Pinpoint the cell where the given text exists, returning its (X, Y) midpoint coordinate. 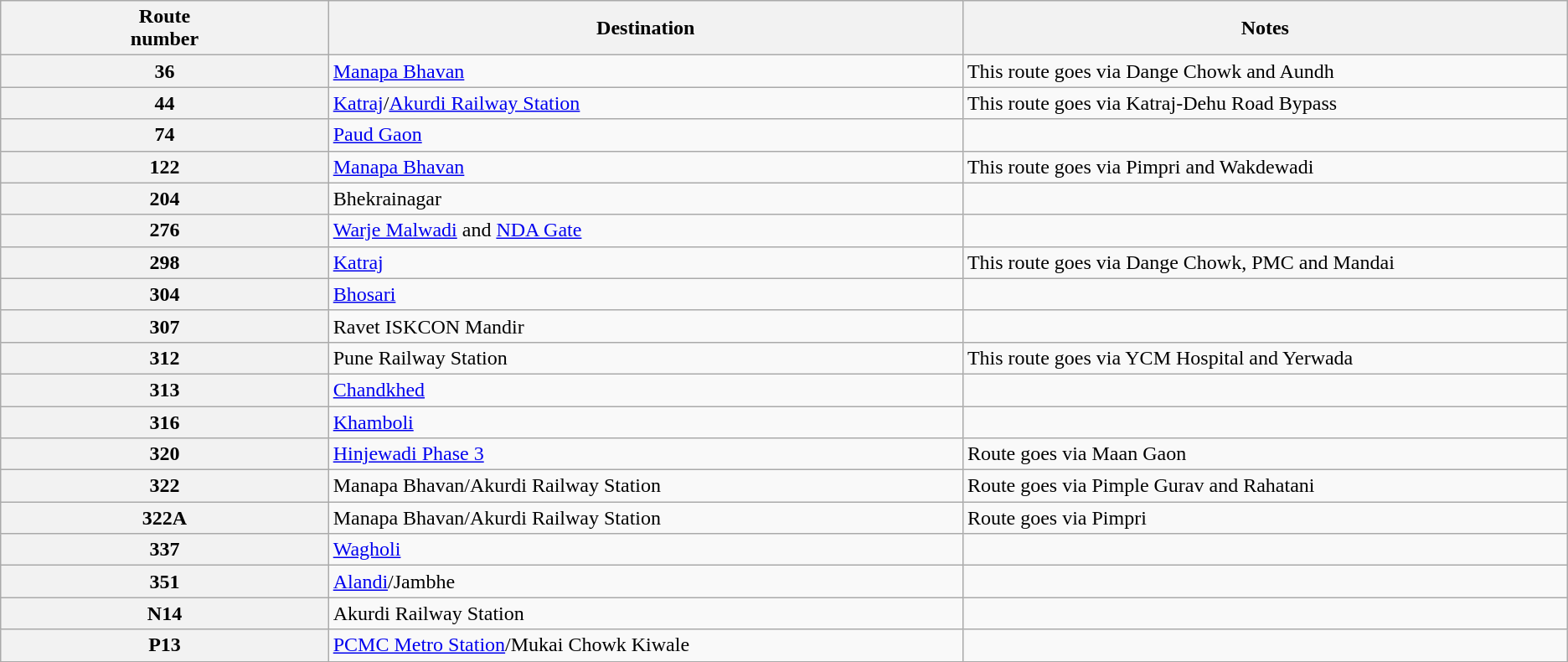
313 (164, 390)
304 (164, 294)
276 (164, 230)
Routenumber (164, 28)
Katraj (645, 262)
Bhosari (645, 294)
N14 (164, 613)
122 (164, 167)
This route goes via Dange Chowk and Aundh (1265, 71)
44 (164, 103)
This route goes via Dange Chowk, PMC and Mandai (1265, 262)
298 (164, 262)
Warje Malwadi and NDA Gate (645, 230)
Route goes via Maan Gaon (1265, 454)
Hinjewadi Phase 3 (645, 454)
Bhekrainagar (645, 199)
Pune Railway Station (645, 358)
Ravet ISKCON Mandir (645, 326)
36 (164, 71)
337 (164, 550)
Paud Gaon (645, 135)
Route goes via Pimple Gurav and Rahatani (1265, 486)
74 (164, 135)
This route goes via Katraj-Dehu Road Bypass (1265, 103)
Wagholi (645, 550)
Destination (645, 28)
Katraj/Akurdi Railway Station (645, 103)
307 (164, 326)
PCMC Metro Station/Mukai Chowk Kiwale (645, 645)
351 (164, 582)
322 (164, 486)
Akurdi Railway Station (645, 613)
P13 (164, 645)
320 (164, 454)
Chandkhed (645, 390)
312 (164, 358)
Alandi/Jambhe (645, 582)
Khamboli (645, 422)
Notes (1265, 28)
This route goes via Pimpri and Wakdewadi (1265, 167)
204 (164, 199)
322A (164, 518)
316 (164, 422)
Route goes via Pimpri (1265, 518)
This route goes via YCM Hospital and Yerwada (1265, 358)
